Return the [x, y] coordinate for the center point of the cell that contains the specified text.  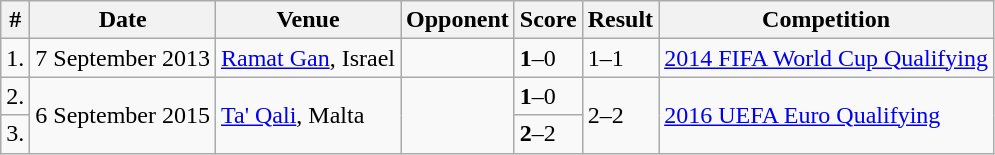
7 September 2013 [123, 58]
Opponent [457, 20]
3. [16, 134]
2014 FIFA World Cup Qualifying [826, 58]
Competition [826, 20]
Venue [308, 20]
Date [123, 20]
2016 UEFA Euro Qualifying [826, 115]
Ta' Qali, Malta [308, 115]
Ramat Gan, Israel [308, 58]
Result [620, 20]
# [16, 20]
1. [16, 58]
Score [548, 20]
1–1 [620, 58]
6 September 2015 [123, 115]
2. [16, 96]
